Return [X, Y] of the center of cell containing provided text 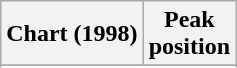
Peakposition [189, 34]
Chart (1998) [72, 34]
